Capture the cell that displays the provided text and extract its (x, y) central coordinate. 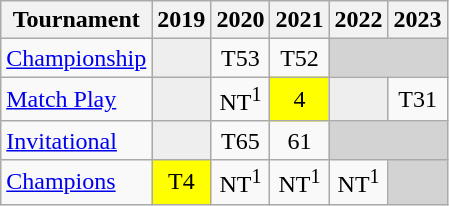
T4 (182, 182)
2022 (358, 20)
Match Play (76, 100)
Tournament (76, 20)
61 (300, 140)
T31 (418, 100)
T53 (240, 58)
2019 (182, 20)
4 (300, 100)
Invitational (76, 140)
2020 (240, 20)
2021 (300, 20)
2023 (418, 20)
T52 (300, 58)
T65 (240, 140)
Champions (76, 182)
Championship (76, 58)
